Pinpoint the cell where the given text exists, returning its (x, y) midpoint coordinate. 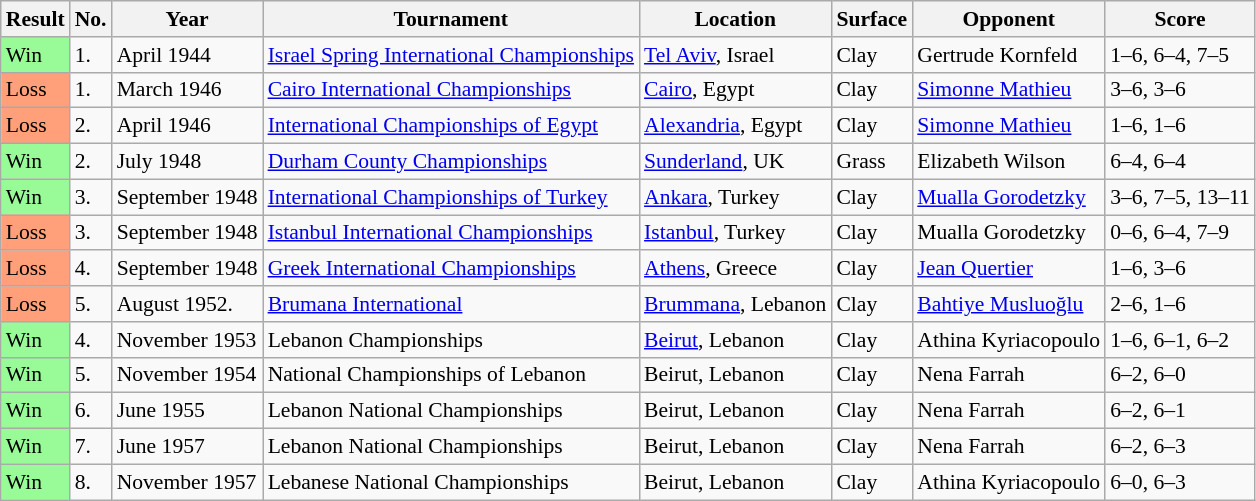
Ankara, Turkey (735, 197)
April 1944 (188, 55)
6–2, 6–3 (1180, 447)
6–4, 6–4 (1180, 162)
November 1954 (188, 375)
1–6, 6–1, 6–2 (1180, 340)
Jean Quertier (1008, 269)
Cairo, Egypt (735, 90)
June 1957 (188, 447)
International Championships of Turkey (451, 197)
Sunderland, UK (735, 162)
No. (91, 19)
6–2, 6–1 (1180, 411)
Lebanon Championships (451, 340)
6. (91, 411)
3–6, 7–5, 13–11 (1180, 197)
Tel Aviv, Israel (735, 55)
November 1957 (188, 482)
Gertrude Kornfeld (1008, 55)
Athens, Greece (735, 269)
6–0, 6–3 (1180, 482)
June 1955 (188, 411)
8. (91, 482)
2–6, 1–6 (1180, 304)
Year (188, 19)
0–6, 6–4, 7–9 (1180, 233)
Brummana, Lebanon (735, 304)
National Championships of Lebanon (451, 375)
Israel Spring International Championships (451, 55)
Istanbul International Championships (451, 233)
Lebanese National Championships (451, 482)
Grass (872, 162)
April 1946 (188, 126)
Durham County Championships (451, 162)
Surface (872, 19)
July 1948 (188, 162)
November 1953 (188, 340)
1–6, 3–6 (1180, 269)
Elizabeth Wilson (1008, 162)
Result (36, 19)
March 1946 (188, 90)
Score (1180, 19)
1–6, 1–6 (1180, 126)
Brumana International (451, 304)
Cairo International Championships (451, 90)
International Championships of Egypt (451, 126)
Alexandria, Egypt (735, 126)
Istanbul, Turkey (735, 233)
August 1952. (188, 304)
Location (735, 19)
Opponent (1008, 19)
1–6, 6–4, 7–5 (1180, 55)
6–2, 6–0 (1180, 375)
3–6, 3–6 (1180, 90)
Tournament (451, 19)
Bahtiye Musluoğlu (1008, 304)
Greek International Championships (451, 269)
7. (91, 447)
